For the text-containing cell, return its midpoint in [X, Y] coordinate format. 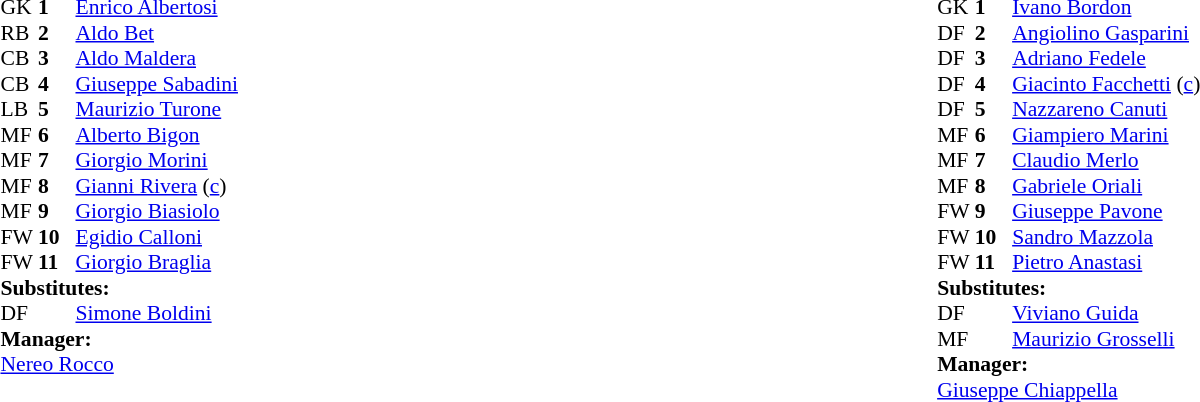
Egidio Calloni [156, 237]
Giacinto Facchetti (c) [1106, 84]
Giuseppe Pavone [1106, 211]
Nereo Rocco [118, 365]
Adriano Fedele [1106, 59]
Giorgio Biasiolo [156, 211]
Viviano Guida [1106, 313]
Giorgio Braglia [156, 263]
Giorgio Morini [156, 161]
Giampiero Marini [1106, 135]
Alberto Bigon [156, 135]
Aldo Maldera [156, 59]
Maurizio Turone [156, 109]
Nazzareno Canuti [1106, 109]
Sandro Mazzola [1106, 237]
Gianni Rivera (c) [156, 186]
LB [19, 109]
Pietro Anastasi [1106, 263]
Maurizio Grosselli [1106, 339]
Giuseppe Sabadini [156, 84]
Gabriele Oriali [1106, 186]
Aldo Bet [156, 33]
Claudio Merlo [1106, 161]
Angiolino Gasparini [1106, 33]
RB [19, 33]
Simone Boldini [156, 313]
